Determine the [X, Y] coordinate at the center of the cell enclosing the given text.  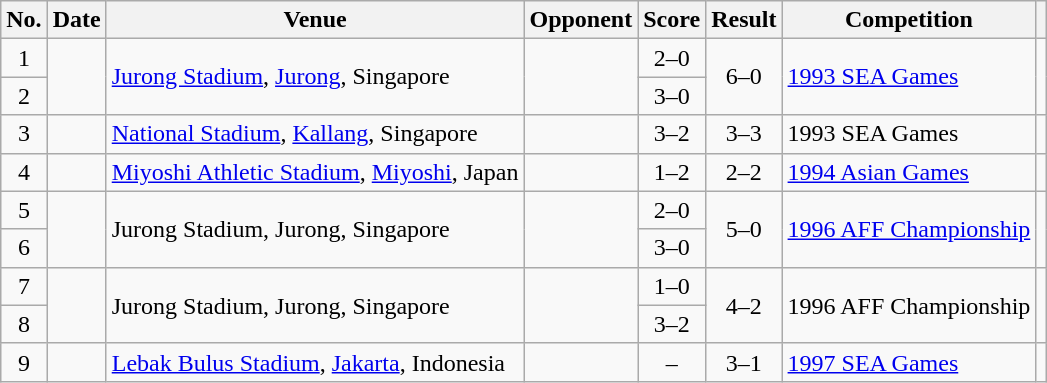
1994 Asian Games [909, 172]
Miyoshi Athletic Stadium, Miyoshi, Japan [315, 172]
7 [24, 286]
6 [24, 248]
No. [24, 20]
3–1 [744, 362]
1–2 [672, 172]
Lebak Bulus Stadium, Jakarta, Indonesia [315, 362]
5 [24, 210]
1 [24, 58]
– [672, 362]
2 [24, 96]
1997 SEA Games [909, 362]
4–2 [744, 305]
4 [24, 172]
National Stadium, Kallang, Singapore [315, 134]
Opponent [581, 20]
3 [24, 134]
9 [24, 362]
Competition [909, 20]
Venue [315, 20]
Result [744, 20]
Score [672, 20]
3–3 [744, 134]
1–0 [672, 286]
8 [24, 324]
5–0 [744, 229]
2–2 [744, 172]
6–0 [744, 77]
Date [76, 20]
